Return the [X, Y] coordinate for the center point of the cell that contains the specified text.  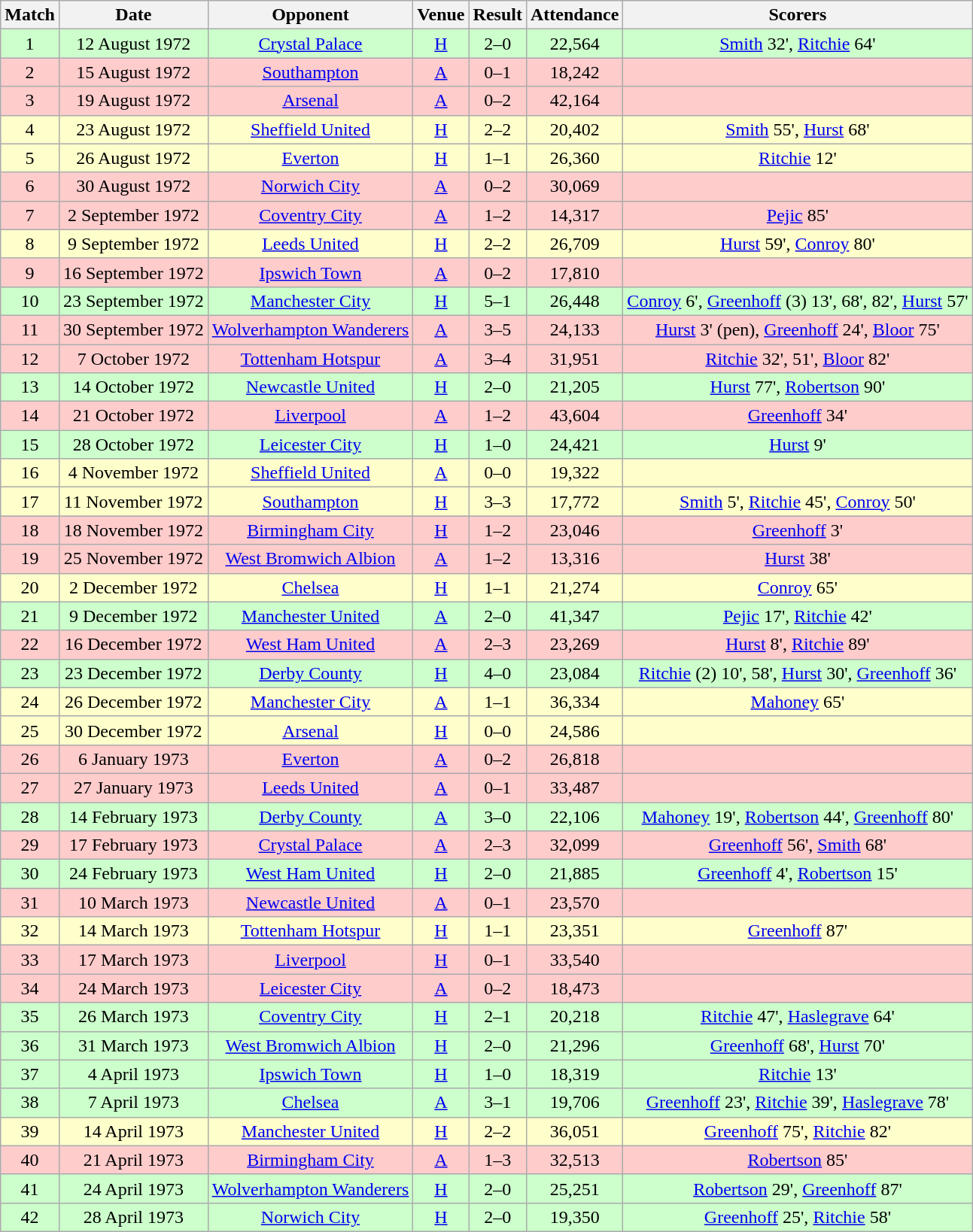
5 [30, 158]
9 September 1972 [133, 244]
33,487 [574, 787]
21,885 [574, 874]
Conroy 6', Greenhoff (3) 13', 68', 82', Hurst 57' [798, 301]
Conroy 65' [798, 587]
14 February 1973 [133, 816]
10 [30, 301]
14 [30, 416]
26 [30, 759]
1–3 [497, 1160]
Hurst 38' [798, 559]
28 [30, 816]
36,051 [574, 1131]
3–0 [497, 816]
32,099 [574, 845]
18 [30, 530]
9 December 1972 [133, 616]
31 [30, 903]
12 [30, 359]
18,473 [574, 988]
Greenhoff 34' [798, 416]
43,604 [574, 416]
Hurst 3' (pen), Greenhoff 24', Bloor 75' [798, 329]
Ritchie 32', 51', Bloor 82' [798, 359]
19,706 [574, 1103]
27 [30, 787]
39 [30, 1131]
1 [30, 44]
22 [30, 645]
3 [30, 101]
12 August 1972 [133, 44]
Greenhoff 23', Ritchie 39', Haslegrave 78' [798, 1103]
38 [30, 1103]
8 [30, 244]
Ritchie 47', Haslegrave 64' [798, 1017]
Attendance [574, 15]
Ritchie 13' [798, 1074]
Hurst 77', Robertson 90' [798, 387]
15 [30, 445]
2 September 1972 [133, 215]
11 [30, 329]
2 December 1972 [133, 587]
13 [30, 387]
24 April 1973 [133, 1188]
Match [30, 15]
Mahoney 19', Robertson 44', Greenhoff 80' [798, 816]
42 [30, 1217]
Smith 32', Ritchie 64' [798, 44]
37 [30, 1074]
22,564 [574, 44]
25 [30, 730]
19 [30, 559]
21,274 [574, 587]
4–0 [497, 673]
6 January 1973 [133, 759]
Scorers [798, 15]
3–1 [497, 1103]
24,133 [574, 329]
Smith 55', Hurst 68' [798, 129]
Robertson 29', Greenhoff 87' [798, 1188]
32,513 [574, 1160]
21,205 [574, 387]
23 August 1972 [133, 129]
31,951 [574, 359]
15 August 1972 [133, 72]
26,360 [574, 158]
42,164 [574, 101]
23 September 1972 [133, 301]
19,350 [574, 1217]
Opponent [310, 15]
7 April 1973 [133, 1103]
24,421 [574, 445]
Hurst 59', Conroy 80' [798, 244]
17,810 [574, 272]
19 August 1972 [133, 101]
4 April 1973 [133, 1074]
14 April 1973 [133, 1131]
26 March 1973 [133, 1017]
36 [30, 1045]
4 November 1972 [133, 473]
Greenhoff 25', Ritchie 58' [798, 1217]
41 [30, 1188]
Pejic 17', Ritchie 42' [798, 616]
Pejic 85' [798, 215]
14 March 1973 [133, 931]
Ritchie 12' [798, 158]
30 August 1972 [133, 187]
24,586 [574, 730]
20 [30, 587]
20,218 [574, 1017]
23,046 [574, 530]
3–4 [497, 359]
16 [30, 473]
24 March 1973 [133, 988]
28 October 1972 [133, 445]
18 November 1972 [133, 530]
16 December 1972 [133, 645]
17,772 [574, 502]
26 August 1972 [133, 158]
14 October 1972 [133, 387]
3–5 [497, 329]
7 [30, 215]
30 September 1972 [133, 329]
30 December 1972 [133, 730]
26,818 [574, 759]
17 March 1973 [133, 960]
16 September 1972 [133, 272]
Ritchie (2) 10', 58', Hurst 30', Greenhoff 36' [798, 673]
33,540 [574, 960]
Mahoney 65' [798, 702]
19,322 [574, 473]
2 [30, 72]
4 [30, 129]
26 December 1972 [133, 702]
18,319 [574, 1074]
Hurst 9' [798, 445]
Greenhoff 75', Ritchie 82' [798, 1131]
30 [30, 874]
Smith 5', Ritchie 45', Conroy 50' [798, 502]
Hurst 8', Ritchie 89' [798, 645]
Result [497, 15]
2–1 [497, 1017]
Greenhoff 68', Hurst 70' [798, 1045]
26,709 [574, 244]
41,347 [574, 616]
23 [30, 673]
23,570 [574, 903]
21 [30, 616]
35 [30, 1017]
6 [30, 187]
Robertson 85' [798, 1160]
23,084 [574, 673]
7 October 1972 [133, 359]
20,402 [574, 129]
22,106 [574, 816]
24 [30, 702]
23,351 [574, 931]
32 [30, 931]
29 [30, 845]
9 [30, 272]
Greenhoff 3' [798, 530]
Greenhoff 87' [798, 931]
14,317 [574, 215]
Date [133, 15]
10 March 1973 [133, 903]
27 January 1973 [133, 787]
23 December 1972 [133, 673]
25,251 [574, 1188]
13,316 [574, 559]
17 February 1973 [133, 845]
Venue [441, 15]
31 March 1973 [133, 1045]
18,242 [574, 72]
26,448 [574, 301]
28 April 1973 [133, 1217]
21,296 [574, 1045]
21 April 1973 [133, 1160]
33 [30, 960]
Greenhoff 56', Smith 68' [798, 845]
23,269 [574, 645]
25 November 1972 [133, 559]
3–3 [497, 502]
5–1 [497, 301]
30,069 [574, 187]
34 [30, 988]
21 October 1972 [133, 416]
17 [30, 502]
24 February 1973 [133, 874]
11 November 1972 [133, 502]
40 [30, 1160]
Greenhoff 4', Robertson 15' [798, 874]
36,334 [574, 702]
